Locate the cell with the specified text and output its (x, y) center coordinate. 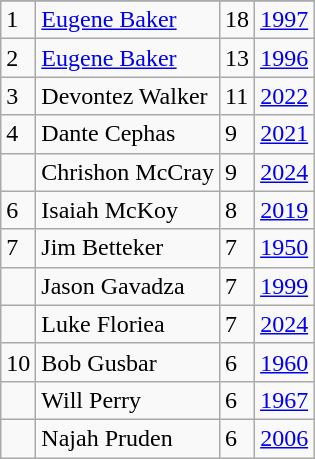
4 (18, 134)
11 (238, 96)
1960 (284, 362)
8 (238, 210)
1997 (284, 20)
2006 (284, 438)
1999 (284, 286)
1967 (284, 400)
10 (18, 362)
Jason Gavadza (128, 286)
Najah Pruden (128, 438)
Luke Floriea (128, 324)
18 (238, 20)
2021 (284, 134)
Will Perry (128, 400)
Isaiah McKoy (128, 210)
2019 (284, 210)
Jim Betteker (128, 248)
Devontez Walker (128, 96)
13 (238, 58)
2 (18, 58)
1996 (284, 58)
2022 (284, 96)
Chrishon McCray (128, 172)
1950 (284, 248)
Dante Cephas (128, 134)
Bob Gusbar (128, 362)
3 (18, 96)
1 (18, 20)
